Capture the cell that displays the provided text and extract its [x, y] central coordinate. 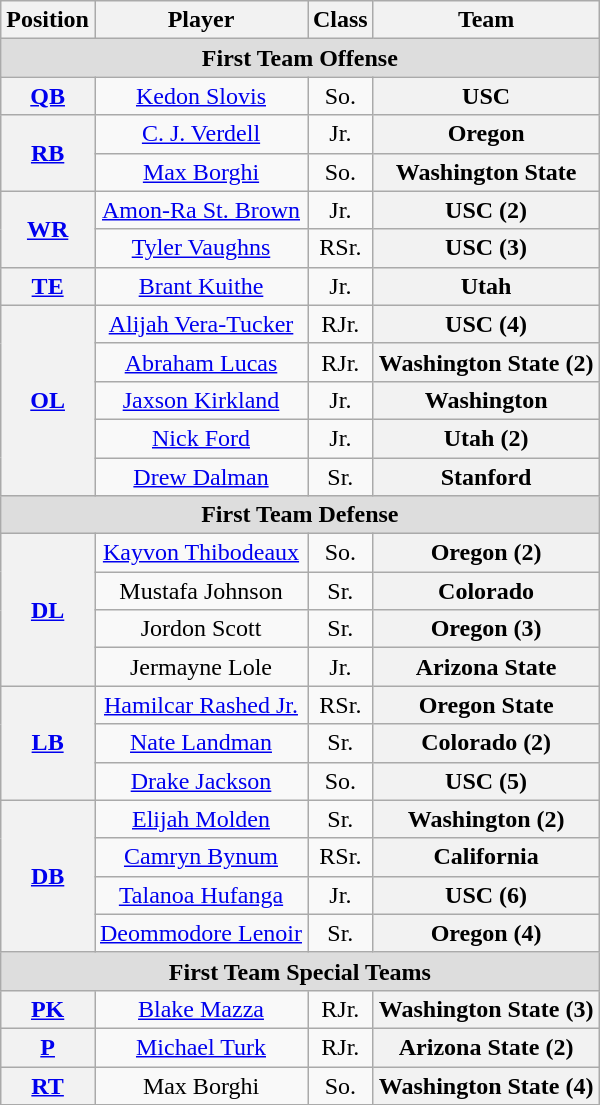
QB [48, 96]
P [48, 1047]
Arizona State (2) [486, 1047]
Oregon (2) [486, 553]
Jordon Scott [200, 629]
Washington State (3) [486, 1009]
Player [200, 20]
RB [48, 153]
Camryn Bynum [200, 857]
Tyler Vaughns [200, 248]
Washington [486, 400]
Washington (2) [486, 819]
Stanford [486, 477]
Oregon State [486, 705]
OL [48, 400]
PK [48, 1009]
Oregon (4) [486, 933]
Nick Ford [200, 438]
Alijah Vera-Tucker [200, 324]
Washington State (2) [486, 362]
Team [486, 20]
Arizona State [486, 667]
Nate Landman [200, 743]
Drake Jackson [200, 781]
Mustafa Johnson [200, 591]
Jermayne Lole [200, 667]
Washington State [486, 172]
USC (5) [486, 781]
Jaxson Kirkland [200, 400]
Talanoa Hufanga [200, 895]
California [486, 857]
Amon-Ra St. Brown [200, 210]
USC (2) [486, 210]
Blake Mazza [200, 1009]
Drew Dalman [200, 477]
C. J. Verdell [200, 134]
USC (4) [486, 324]
Kedon Slovis [200, 96]
First Team Special Teams [300, 971]
Oregon [486, 134]
LB [48, 743]
Washington State (4) [486, 1085]
DL [48, 610]
Oregon (3) [486, 629]
Kayvon Thibodeaux [200, 553]
Position [48, 20]
Hamilcar Rashed Jr. [200, 705]
TE [48, 286]
Michael Turk [200, 1047]
Class [341, 20]
Colorado (2) [486, 743]
Colorado [486, 591]
First Team Defense [300, 515]
DB [48, 876]
Abraham Lucas [200, 362]
WR [48, 229]
USC (3) [486, 248]
Utah [486, 286]
Elijah Molden [200, 819]
USC [486, 96]
Utah (2) [486, 438]
USC (6) [486, 895]
First Team Offense [300, 58]
Brant Kuithe [200, 286]
Deommodore Lenoir [200, 933]
RT [48, 1085]
